Determine the [x, y] coordinate at the center of the cell enclosing the given text.  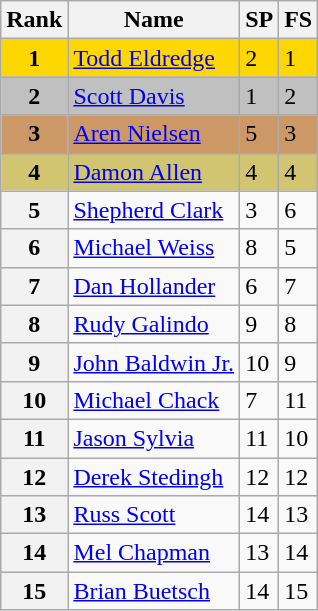
Derek Stedingh [154, 477]
Aren Nielsen [154, 134]
Rudy Galindo [154, 324]
Jason Sylvia [154, 438]
Mel Chapman [154, 553]
Damon Allen [154, 172]
Rank [34, 20]
John Baldwin Jr. [154, 362]
Scott Davis [154, 96]
Name [154, 20]
Todd Eldredge [154, 58]
Shepherd Clark [154, 210]
Russ Scott [154, 515]
Dan Hollander [154, 286]
Michael Weiss [154, 248]
Brian Buetsch [154, 591]
Michael Chack [154, 400]
FS [298, 20]
SP [260, 20]
